Find where the given text appears and provide that cell's center as (X, Y) coordinate. 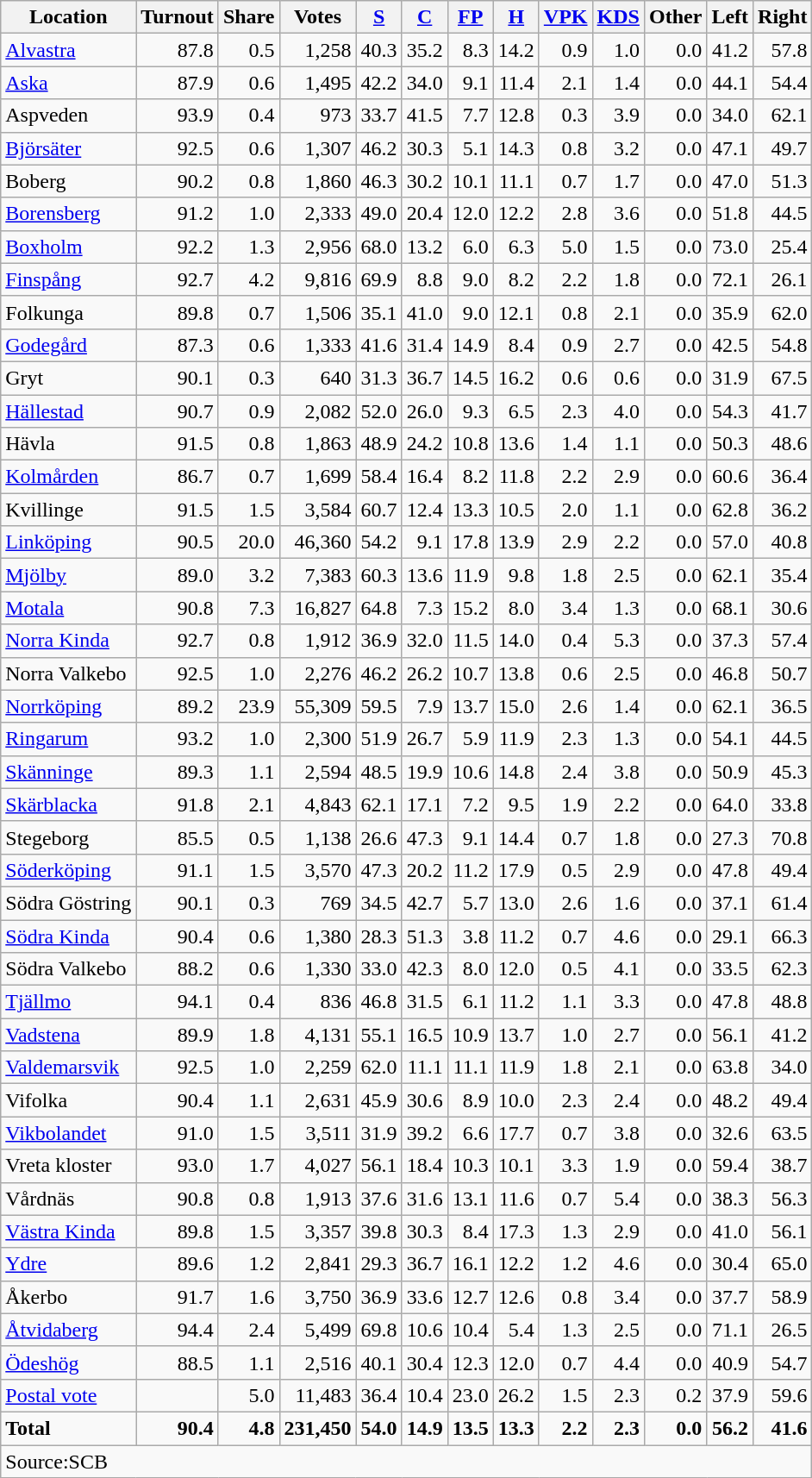
45.3 (783, 772)
Aska (69, 83)
6.1 (471, 1002)
91.7 (178, 1297)
46.3 (379, 181)
Norra Valkebo (69, 673)
9,816 (317, 279)
8.3 (471, 50)
54.7 (783, 1362)
26.1 (783, 279)
58.9 (783, 1297)
87.9 (178, 83)
6.5 (515, 411)
17.7 (515, 1133)
17.1 (424, 805)
4,027 (317, 1166)
54.8 (783, 345)
30.2 (424, 181)
61.4 (783, 903)
35.4 (783, 575)
40.3 (379, 50)
32.6 (730, 1133)
Finspång (69, 279)
24.2 (424, 444)
Stegeborg (69, 837)
45.9 (379, 1100)
31.3 (379, 378)
7.7 (471, 116)
14.0 (515, 641)
86.7 (178, 477)
48.8 (783, 1002)
27.3 (730, 837)
37.3 (730, 641)
48.5 (379, 772)
2,276 (317, 673)
42.2 (379, 83)
10.7 (471, 673)
94.1 (178, 1002)
25.4 (783, 247)
46,360 (317, 542)
58.4 (379, 477)
11.8 (515, 477)
54.3 (730, 411)
3.9 (618, 116)
2,516 (317, 1362)
10.3 (471, 1166)
2,594 (317, 772)
Norrköping (69, 706)
3,357 (317, 1231)
Linköping (69, 542)
Total (69, 1428)
62.3 (783, 969)
2.0 (565, 510)
7,383 (317, 575)
88.5 (178, 1362)
70.8 (783, 837)
13.9 (515, 542)
Valdemarsvik (69, 1068)
Söderköping (69, 870)
Vårdnäs (69, 1199)
H (515, 17)
1,913 (317, 1199)
89.3 (178, 772)
68.1 (730, 608)
23.9 (248, 706)
Hävla (69, 444)
1,912 (317, 641)
36.2 (783, 510)
640 (317, 378)
87.3 (178, 345)
50.3 (730, 444)
59.5 (379, 706)
26.5 (783, 1330)
1,860 (317, 181)
40.9 (730, 1362)
10.0 (515, 1100)
4,131 (317, 1035)
Mjölby (69, 575)
33.0 (379, 969)
9.8 (515, 575)
48.9 (379, 444)
9.5 (515, 805)
89.6 (178, 1264)
57.8 (783, 50)
8.8 (424, 279)
1,307 (317, 148)
12.3 (471, 1362)
5,499 (317, 1330)
85.5 (178, 837)
3,511 (317, 1133)
5.1 (471, 148)
5.9 (471, 739)
20.4 (424, 214)
29.1 (730, 936)
6.3 (515, 247)
38.7 (783, 1166)
15.0 (515, 706)
2,956 (317, 247)
4.4 (618, 1362)
Kvillinge (69, 510)
51.9 (379, 739)
49.0 (379, 214)
42.5 (730, 345)
Ydre (69, 1264)
12.6 (515, 1297)
Tjällmo (69, 1002)
FP (471, 17)
41.7 (783, 411)
6.0 (471, 247)
60.6 (730, 477)
42.7 (424, 903)
4,843 (317, 805)
69.8 (379, 1330)
Other (675, 17)
Location (69, 17)
37.7 (730, 1297)
1,258 (317, 50)
69.9 (379, 279)
54.4 (783, 83)
26.7 (424, 739)
7.9 (424, 706)
63.5 (783, 1133)
973 (317, 116)
Västra Kinda (69, 1231)
Alvastra (69, 50)
11.4 (515, 83)
54.1 (730, 739)
17.8 (471, 542)
3.6 (618, 214)
33.5 (730, 969)
18.4 (424, 1166)
37.6 (379, 1199)
Turnout (178, 17)
Vreta kloster (69, 1166)
11.5 (471, 641)
3,584 (317, 510)
93.0 (178, 1166)
90.5 (178, 542)
13.0 (515, 903)
2.8 (565, 214)
17.9 (515, 870)
Björsäter (69, 148)
13.2 (424, 247)
91.2 (178, 214)
Åtvidaberg (69, 1330)
13.8 (515, 673)
31.6 (424, 1199)
37.9 (730, 1395)
Kolmården (69, 477)
26.0 (424, 411)
65.0 (783, 1264)
47.1 (730, 148)
35.1 (379, 312)
44.1 (730, 83)
93.9 (178, 116)
Boxholm (69, 247)
7.2 (471, 805)
5.7 (471, 903)
57.4 (783, 641)
Ringarum (69, 739)
16.1 (471, 1264)
3,750 (317, 1297)
836 (317, 1002)
62.8 (730, 510)
1,138 (317, 837)
231,450 (317, 1428)
14.5 (471, 378)
50.7 (783, 673)
S (379, 17)
13.1 (471, 1199)
16.5 (424, 1035)
14.4 (515, 837)
2,259 (317, 1068)
56.2 (730, 1428)
59.6 (783, 1395)
28.3 (379, 936)
8.9 (471, 1100)
1,699 (317, 477)
3,570 (317, 870)
14.3 (515, 148)
33.6 (424, 1297)
1,863 (317, 444)
KDS (618, 17)
11,483 (317, 1395)
Godegård (69, 345)
91.8 (178, 805)
12.8 (515, 116)
VPK (565, 17)
71.1 (730, 1330)
47.0 (730, 181)
60.3 (379, 575)
89.2 (178, 706)
1,330 (317, 969)
54.2 (379, 542)
Left (730, 17)
Ödeshög (69, 1362)
68.0 (379, 247)
52.0 (379, 411)
Skänninge (69, 772)
17.3 (515, 1231)
C (424, 17)
1,495 (317, 83)
Vifolka (69, 1100)
93.2 (178, 739)
1,333 (317, 345)
91.0 (178, 1133)
31.4 (424, 345)
90.2 (178, 181)
Postal vote (69, 1395)
Borensberg (69, 214)
5.3 (618, 641)
66.3 (783, 936)
20.0 (248, 542)
67.5 (783, 378)
4.8 (248, 1428)
Votes (317, 17)
35.2 (424, 50)
26.6 (379, 837)
Gryt (69, 378)
37.1 (730, 903)
12.4 (424, 510)
40.8 (783, 542)
Share (248, 17)
57.0 (730, 542)
16.2 (515, 378)
Södra Valkebo (69, 969)
23.0 (471, 1395)
94.4 (178, 1330)
92.2 (178, 247)
36.5 (783, 706)
Vadstena (69, 1035)
64.0 (730, 805)
63.8 (730, 1068)
55,309 (317, 706)
Aspveden (69, 116)
12.7 (471, 1297)
1,380 (317, 936)
40.1 (379, 1362)
91.1 (178, 870)
Södra Kinda (69, 936)
11.6 (515, 1199)
31.5 (424, 1002)
90.7 (178, 411)
16,827 (317, 608)
55.1 (379, 1035)
20.2 (424, 870)
Skärblacka (69, 805)
48.6 (783, 444)
12.1 (515, 312)
2,300 (317, 739)
15.2 (471, 608)
48.2 (730, 1100)
54.0 (379, 1428)
42.3 (424, 969)
29.3 (379, 1264)
9.3 (471, 411)
13.5 (471, 1428)
2,631 (317, 1100)
51.8 (730, 214)
4.0 (618, 411)
73.0 (730, 247)
16.4 (424, 477)
35.9 (730, 312)
38.3 (730, 1199)
39.8 (379, 1231)
64.8 (379, 608)
10.5 (515, 510)
0.2 (675, 1395)
41.5 (424, 116)
59.4 (730, 1166)
2,333 (317, 214)
10.8 (471, 444)
33.8 (783, 805)
88.2 (178, 969)
Source:SCB (407, 1462)
1,506 (317, 312)
33.7 (379, 116)
19.9 (424, 772)
Right (783, 17)
Boberg (69, 181)
39.2 (424, 1133)
32.0 (424, 641)
4.1 (618, 969)
2,841 (317, 1264)
Hällestad (69, 411)
89.0 (178, 575)
769 (317, 903)
6.6 (471, 1133)
56.3 (783, 1199)
60.7 (379, 510)
34.5 (379, 903)
50.9 (730, 772)
2,082 (317, 411)
Folkunga (69, 312)
14.2 (515, 50)
Norra Kinda (69, 641)
10.9 (471, 1035)
72.1 (730, 279)
89.9 (178, 1035)
4.2 (248, 279)
14.8 (515, 772)
Motala (69, 608)
87.8 (178, 50)
Åkerbo (69, 1297)
49.7 (783, 148)
Vikbolandet (69, 1133)
Södra Göstring (69, 903)
